Identify which cell holds the provided text, then report its [x, y] central coordinate. 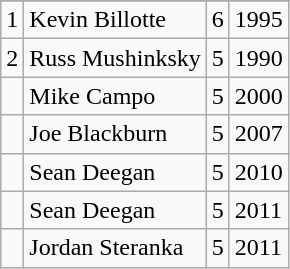
1995 [258, 20]
1 [12, 20]
1990 [258, 58]
6 [218, 20]
Mike Campo [115, 96]
Russ Mushinksky [115, 58]
Jordan Steranka [115, 248]
2007 [258, 134]
2010 [258, 172]
Kevin Billotte [115, 20]
2 [12, 58]
Joe Blackburn [115, 134]
2000 [258, 96]
